Return (X, Y) of the center of cell containing provided text 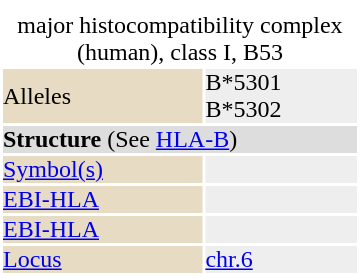
Locus (102, 260)
chr.6 (281, 260)
Structure (See HLA-B) (180, 140)
B*5301 B*5302 (281, 96)
Alleles (102, 96)
Symbol(s) (102, 170)
major histocompatibility complex (human), class I, B53 (180, 39)
